Find where the given text appears and provide that cell's center as (X, Y) coordinate. 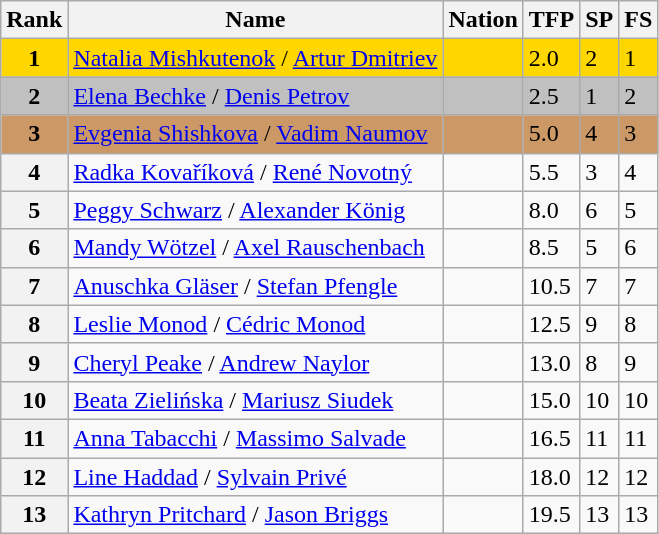
Anuschka Gläser / Stefan Pfengle (256, 286)
Radka Kovaříková / René Novotný (256, 172)
Name (256, 20)
2.5 (551, 96)
Natalia Mishkutenok / Artur Dmitriev (256, 58)
8.5 (551, 248)
Line Haddad / Sylvain Privé (256, 477)
Anna Tabacchi / Massimo Salvade (256, 438)
Elena Bechke / Denis Petrov (256, 96)
Rank (34, 20)
13.0 (551, 362)
10.5 (551, 286)
Cheryl Peake / Andrew Naylor (256, 362)
FS (638, 20)
SP (600, 20)
Nation (483, 20)
15.0 (551, 400)
5.5 (551, 172)
18.0 (551, 477)
Peggy Schwarz / Alexander König (256, 210)
19.5 (551, 515)
TFP (551, 20)
8.0 (551, 210)
Beata Zielińska / Mariusz Siudek (256, 400)
Leslie Monod / Cédric Monod (256, 324)
Kathryn Pritchard / Jason Briggs (256, 515)
5.0 (551, 134)
Evgenia Shishkova / Vadim Naumov (256, 134)
Mandy Wötzel / Axel Rauschenbach (256, 248)
16.5 (551, 438)
12.5 (551, 324)
2.0 (551, 58)
